Return the (x, y) coordinate for the center point of the cell that contains the specified text.  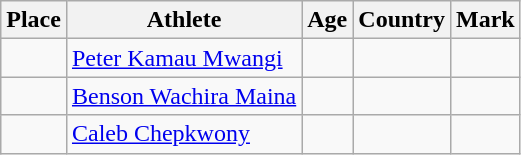
Benson Wachira Maina (184, 96)
Place (34, 20)
Mark (486, 20)
Caleb Chepkwony (184, 134)
Athlete (184, 20)
Country (402, 20)
Age (328, 20)
Peter Kamau Mwangi (184, 58)
